Scan for the cell matching the given text and deliver its [x, y] coordinate at center. 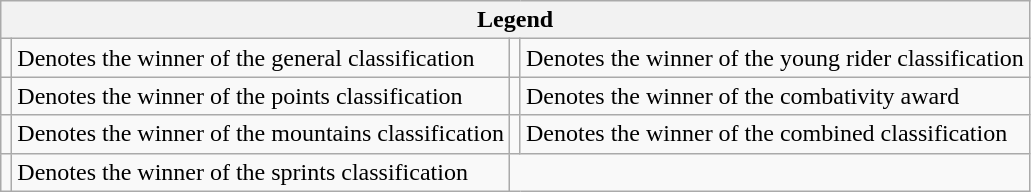
Denotes the winner of the mountains classification [261, 134]
Denotes the winner of the sprints classification [261, 172]
Denotes the winner of the general classification [261, 58]
Legend [516, 20]
Denotes the winner of the points classification [261, 96]
Denotes the winner of the young rider classification [774, 58]
Denotes the winner of the combativity award [774, 96]
Denotes the winner of the combined classification [774, 134]
